Determine the (X, Y) coordinate at the center of the cell enclosing the given text.  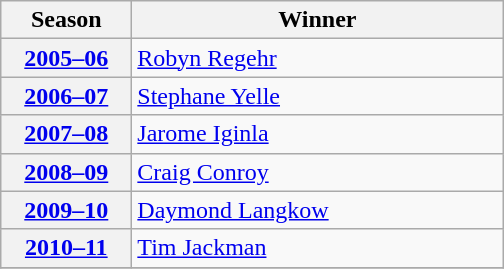
2009–10 (66, 210)
Daymond Langkow (318, 210)
Robyn Regehr (318, 58)
Season (66, 20)
2005–06 (66, 58)
2007–08 (66, 134)
2008–09 (66, 172)
2006–07 (66, 96)
Craig Conroy (318, 172)
Jarome Iginla (318, 134)
Winner (318, 20)
Stephane Yelle (318, 96)
2010–11 (66, 248)
Tim Jackman (318, 248)
